Capture the cell that displays the provided text and extract its [X, Y] central coordinate. 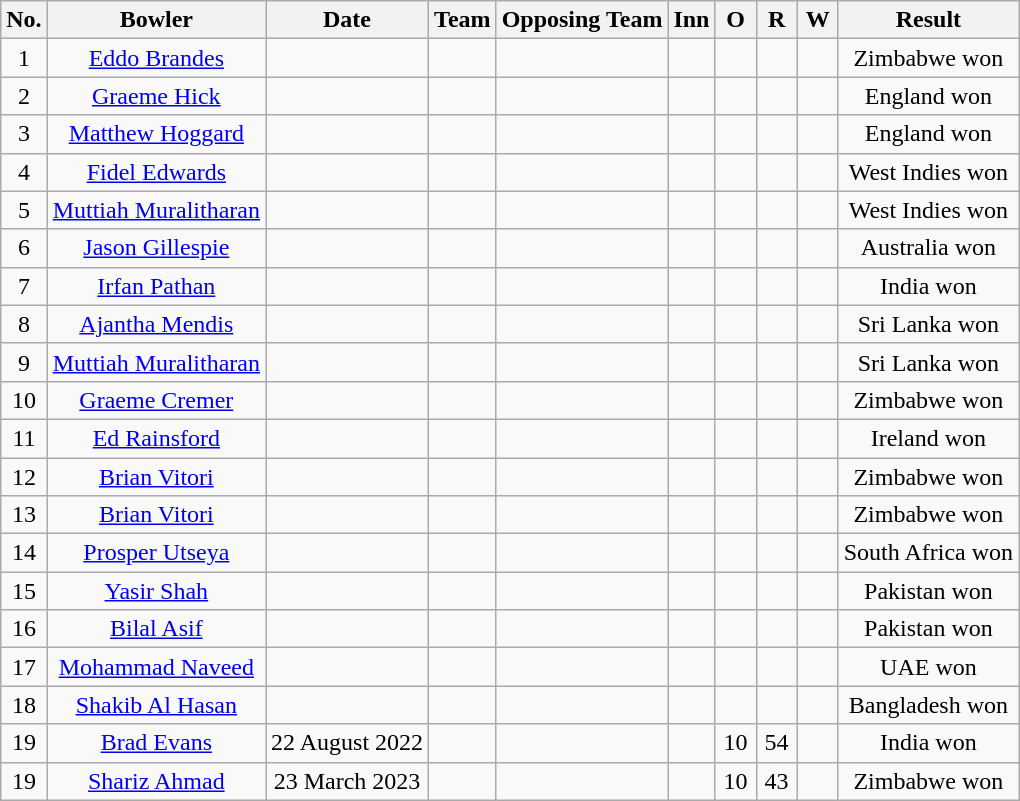
7 [24, 286]
Mohammad Naveed [156, 667]
UAE won [928, 667]
Inn [692, 20]
11 [24, 438]
Ajantha Mendis [156, 324]
W [818, 20]
Bangladesh won [928, 705]
Brad Evans [156, 743]
O [736, 20]
9 [24, 362]
Jason Gillespie [156, 248]
Bilal Asif [156, 629]
17 [24, 667]
14 [24, 553]
Australia won [928, 248]
Ireland won [928, 438]
Opposing Team [582, 20]
Irfan Pathan [156, 286]
Matthew Hoggard [156, 134]
Result [928, 20]
4 [24, 172]
13 [24, 515]
Graeme Cremer [156, 400]
43 [776, 781]
22 August 2022 [348, 743]
2 [24, 96]
54 [776, 743]
Team [463, 20]
Date [348, 20]
18 [24, 705]
15 [24, 591]
No. [24, 20]
Fidel Edwards [156, 172]
Prosper Utseya [156, 553]
Ed Rainsford [156, 438]
Shariz Ahmad [156, 781]
Yasir Shah [156, 591]
1 [24, 58]
Eddo Brandes [156, 58]
8 [24, 324]
3 [24, 134]
5 [24, 210]
6 [24, 248]
Graeme Hick [156, 96]
R [776, 20]
16 [24, 629]
Bowler [156, 20]
Shakib Al Hasan [156, 705]
12 [24, 477]
23 March 2023 [348, 781]
South Africa won [928, 553]
